Scan for the cell matching the given text and deliver its [x, y] coordinate at center. 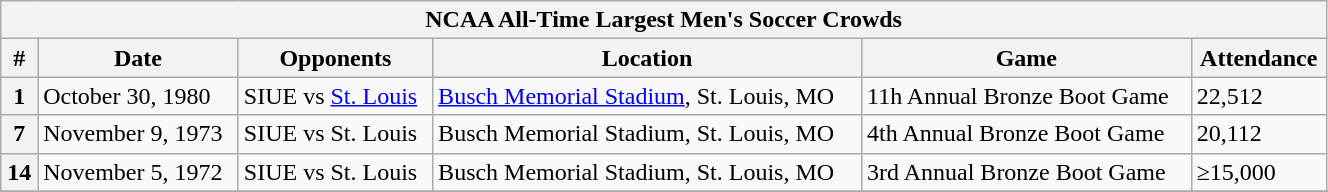
October 30, 1980 [138, 96]
7 [20, 134]
11h Annual Bronze Boot Game [1027, 96]
3rd Annual Bronze Boot Game [1027, 172]
14 [20, 172]
NCAA All-Time Largest Men's Soccer Crowds [664, 20]
Opponents [335, 58]
4th Annual Bronze Boot Game [1027, 134]
Game [1027, 58]
≥15,000 [1258, 172]
22,512 [1258, 96]
# [20, 58]
November 5, 1972 [138, 172]
Location [648, 58]
20,112 [1258, 134]
Date [138, 58]
1 [20, 96]
November 9, 1973 [138, 134]
Attendance [1258, 58]
